From the cell containing the given text, extract its center point as [X, Y] coordinate. 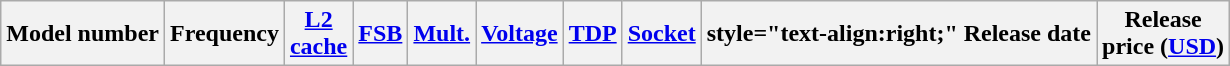
L2cache [318, 34]
style="text-align:right;" Release date [898, 34]
Mult. [442, 34]
FSB [380, 34]
Releaseprice (USD) [1164, 34]
Model number [83, 34]
Socket [662, 34]
Frequency [224, 34]
TDP [592, 34]
Voltage [520, 34]
